Pinpoint the cell where the given text exists, returning its [X, Y] midpoint coordinate. 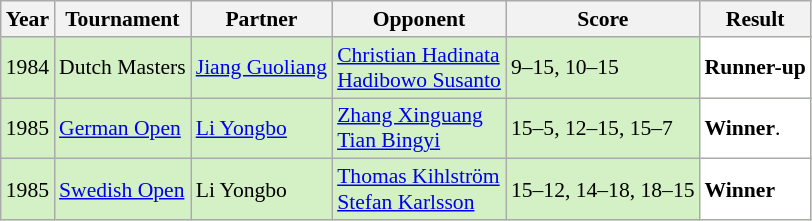
Score [603, 19]
15–5, 12–15, 15–7 [603, 128]
Result [756, 19]
Thomas Kihlström Stefan Karlsson [419, 190]
1984 [28, 68]
15–12, 14–18, 18–15 [603, 190]
Dutch Masters [122, 68]
Tournament [122, 19]
Swedish Open [122, 190]
Partner [262, 19]
Runner-up [756, 68]
Winner. [756, 128]
Christian Hadinata Hadibowo Susanto [419, 68]
Year [28, 19]
9–15, 10–15 [603, 68]
German Open [122, 128]
Jiang Guoliang [262, 68]
Winner [756, 190]
Zhang Xinguang Tian Bingyi [419, 128]
Opponent [419, 19]
